Provide the (x, y) coordinate of the cell's center where the given text is located.  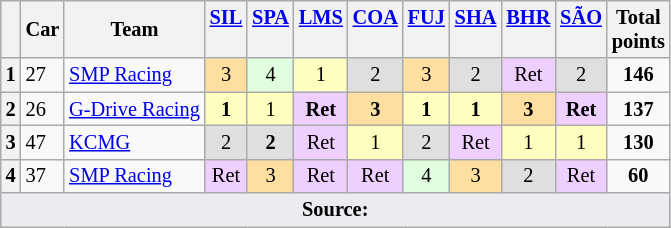
Source: (336, 210)
47 (43, 142)
COA (376, 29)
130 (638, 142)
Totalpoints (638, 29)
SPA (270, 29)
26 (43, 109)
FUJ (426, 29)
Car (43, 29)
Team (134, 29)
60 (638, 176)
KCMG (134, 142)
SÃO (581, 29)
27 (43, 75)
LMS (321, 29)
G-Drive Racing (134, 109)
137 (638, 109)
37 (43, 176)
146 (638, 75)
BHR (528, 29)
SHA (476, 29)
SIL (226, 29)
